Output the [X, Y] coordinate of the center of the cell containing the given text.  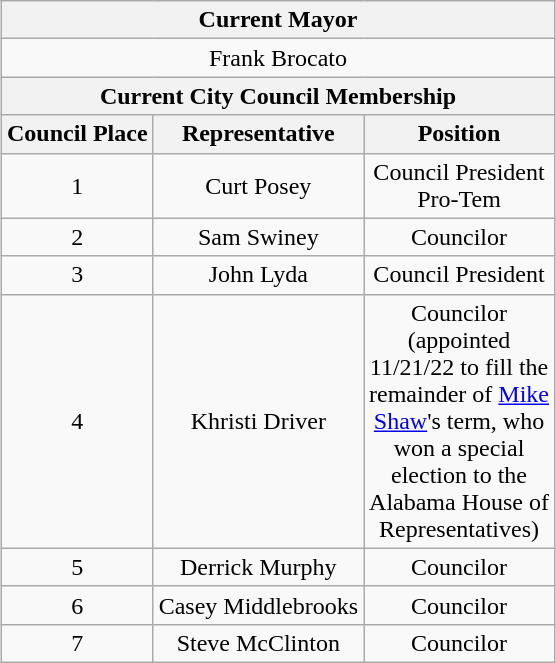
2 [77, 237]
Current City Council Membership [278, 96]
Casey Middlebrooks [258, 605]
Council President [460, 275]
Steve McClinton [258, 643]
7 [77, 643]
Representative [258, 134]
Khristi Driver [258, 421]
3 [77, 275]
Current Mayor [278, 20]
John Lyda [258, 275]
Council President Pro-Tem [460, 186]
4 [77, 421]
Sam Swiney [258, 237]
5 [77, 567]
1 [77, 186]
Derrick Murphy [258, 567]
Curt Posey [258, 186]
6 [77, 605]
Frank Brocato [278, 58]
Position [460, 134]
Councilor (appointed 11/21/22 to fill the remainder of Mike Shaw's term, who won a special election to the Alabama House of Representatives) [460, 421]
Council Place [77, 134]
